Return the (x, y) coordinate for the center point of the cell that contains the specified text.  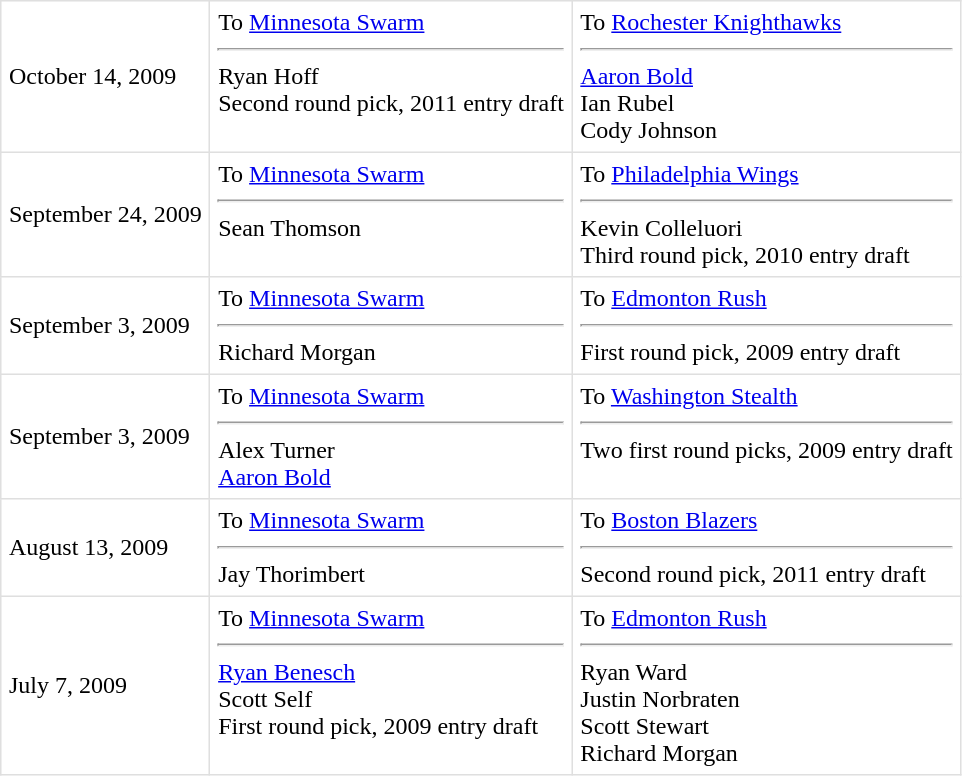
To Philadelphia Wings Kevin ColleluoriThird round pick, 2010 entry draft (766, 214)
October 14, 2009 (106, 77)
To Edmonton Rush Ryan WardJustin NorbratenScott StewartRichard Morgan (766, 685)
September 24, 2009 (106, 214)
To Washington Stealth Two first round picks, 2009 entry draft (766, 436)
To Minnesota SwarmRyan BeneschScott SelfFirst round pick, 2009 entry draft (391, 685)
To Edmonton Rush First round pick, 2009 entry draft (766, 326)
July 7, 2009 (106, 685)
To Minnesota SwarmAlex TurnerAaron Bold (391, 436)
To Minnesota Swarm Ryan HoffSecond round pick, 2011 entry draft (391, 77)
To Rochester KnighthawksAaron BoldIan RubelCody Johnson (766, 77)
August 13, 2009 (106, 548)
To Boston Blazers Second round pick, 2011 entry draft (766, 548)
To Minnesota SwarmRichard Morgan (391, 326)
To Minnesota SwarmSean Thomson (391, 214)
To Minnesota SwarmJay Thorimbert (391, 548)
